Scan for the cell matching the given text and deliver its (X, Y) coordinate at center. 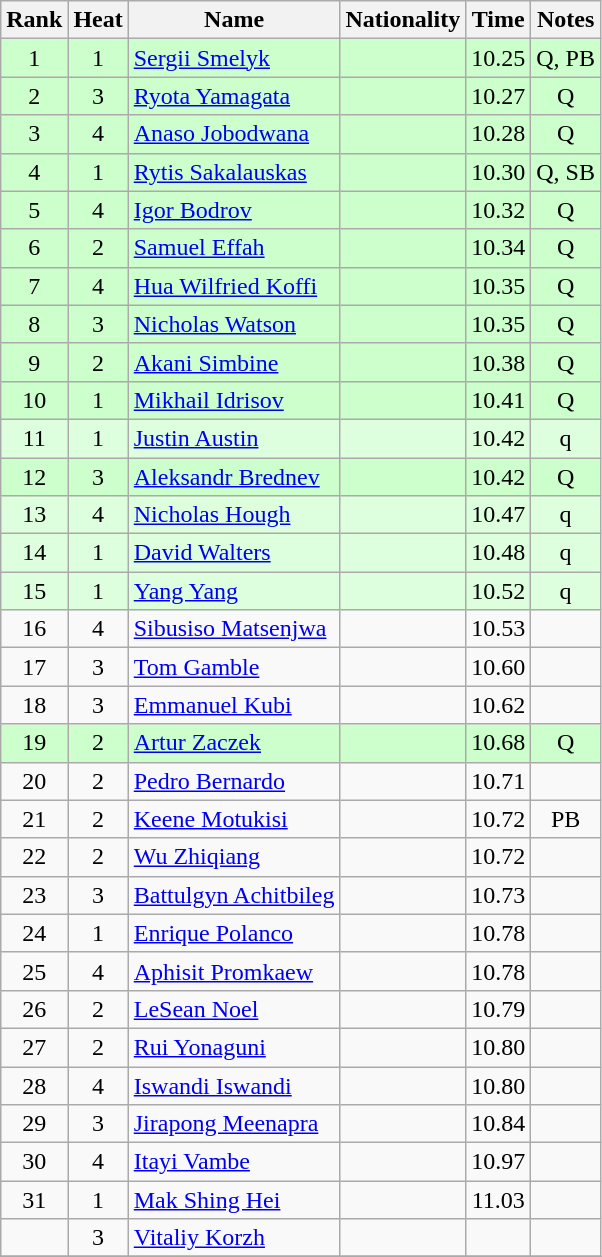
19 (34, 743)
25 (34, 971)
Artur Zaczek (234, 743)
Rui Yonaguni (234, 1047)
Aleksandr Brednev (234, 477)
10.60 (498, 667)
Iswandi Iswandi (234, 1085)
27 (34, 1047)
10.73 (498, 895)
6 (34, 248)
24 (34, 933)
PB (566, 819)
Enrique Polanco (234, 933)
10.47 (498, 515)
Nicholas Watson (234, 324)
18 (34, 705)
Name (234, 20)
13 (34, 515)
Keene Motukisi (234, 819)
Pedro Bernardo (234, 781)
Mikhail Idrisov (234, 400)
Jirapong Meenapra (234, 1124)
Battulgyn Achitbileg (234, 895)
Yang Yang (234, 591)
15 (34, 591)
10.38 (498, 362)
28 (34, 1085)
Heat (98, 20)
Time (498, 20)
11 (34, 438)
Tom Gamble (234, 667)
Anaso Jobodwana (234, 134)
Rytis Sakalauskas (234, 172)
5 (34, 210)
17 (34, 667)
10.27 (498, 96)
Nicholas Hough (234, 515)
10.53 (498, 629)
8 (34, 324)
12 (34, 477)
10.97 (498, 1162)
10.79 (498, 1009)
10.71 (498, 781)
14 (34, 553)
20 (34, 781)
Notes (566, 20)
David Walters (234, 553)
23 (34, 895)
Sergii Smelyk (234, 58)
30 (34, 1162)
10.52 (498, 591)
Hua Wilfried Koffi (234, 286)
31 (34, 1200)
10.48 (498, 553)
Justin Austin (234, 438)
10.68 (498, 743)
7 (34, 286)
10 (34, 400)
10.84 (498, 1124)
21 (34, 819)
Wu Zhiqiang (234, 857)
Aphisit Promkaew (234, 971)
29 (34, 1124)
Ryota Yamagata (234, 96)
Q, PB (566, 58)
10.30 (498, 172)
16 (34, 629)
Itayi Vambe (234, 1162)
22 (34, 857)
Nationality (403, 20)
Mak Shing Hei (234, 1200)
LeSean Noel (234, 1009)
Samuel Effah (234, 248)
10.34 (498, 248)
Rank (34, 20)
Emmanuel Kubi (234, 705)
10.28 (498, 134)
Igor Bodrov (234, 210)
26 (34, 1009)
Vitaliy Korzh (234, 1238)
10.32 (498, 210)
10.62 (498, 705)
Q, SB (566, 172)
11.03 (498, 1200)
9 (34, 362)
Sibusiso Matsenjwa (234, 629)
10.41 (498, 400)
10.25 (498, 58)
Akani Simbine (234, 362)
